Locate the cell with the specified text and output its [X, Y] center coordinate. 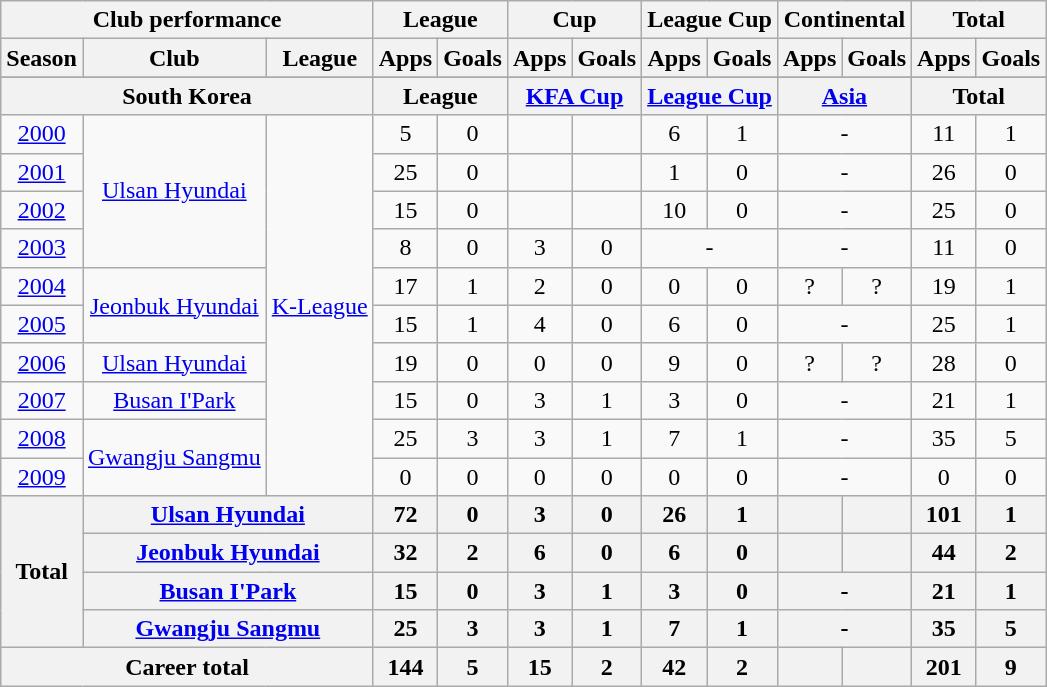
Club performance [187, 20]
2006 [42, 362]
South Korea [187, 96]
Club [174, 58]
32 [405, 553]
28 [944, 362]
Asia [844, 96]
17 [405, 286]
144 [405, 667]
2002 [42, 210]
4 [539, 324]
201 [944, 667]
Continental [844, 20]
101 [944, 515]
44 [944, 553]
2009 [42, 477]
Season [42, 58]
2007 [42, 400]
2001 [42, 172]
72 [405, 515]
10 [674, 210]
8 [405, 248]
Career total [187, 667]
K-League [320, 306]
2004 [42, 286]
KFA Cup [574, 96]
2003 [42, 248]
2005 [42, 324]
Cup [574, 20]
42 [674, 667]
2000 [42, 134]
2008 [42, 438]
